Scan for the cell matching the given text and deliver its [X, Y] coordinate at center. 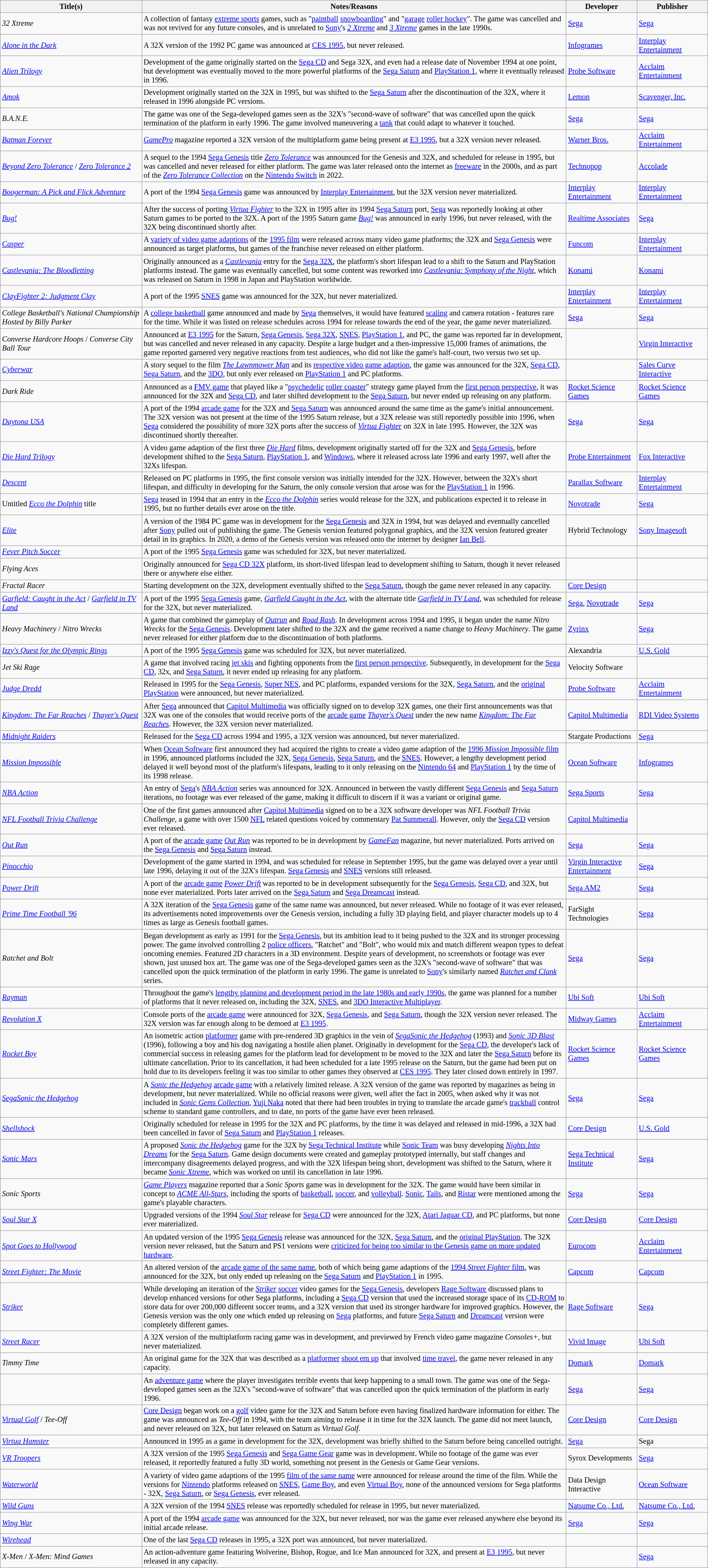
Announced in 1995 as a game in development for the 32X, development was briefly shifted to the Saturn before being cancelled outright. [354, 1441]
SegaSonic the Hedgehog [71, 1098]
Sega Technical Institute [601, 1159]
Timmy Time [71, 1363]
An original game for the 32X that was described as a platformer shoot em up that involved time travel, the game never released in any capacity. [354, 1363]
A 32X version of the 1994 SNES release was reportedly scheduled for release in 1995, but never materialized. [354, 1506]
Converse Hardcore Hoops / Converse City Ball Tour [71, 344]
Zyrinx [601, 629]
Alone in the Dark [71, 45]
Sales Curve Interactive [672, 370]
Boogerman: A Pick and Flick Adventure [71, 192]
A port of the 1994 Sega Genesis game was announced by Interplay Entertainment, but the 32X version never materialized. [354, 192]
Striker [71, 1307]
Mission Impossible [71, 762]
X-Men / X-Men: Mind Games [71, 1557]
Heavy Machinery / Nitro Wrecks [71, 629]
RDI Video Systems [672, 715]
Wild Guns [71, 1506]
32 Xtreme [71, 24]
Funcom [601, 244]
FarSight Technologies [601, 914]
Die Hard Trilogy [71, 457]
Notes/Reasons [354, 6]
Title(s) [71, 6]
Sonic Sports [71, 1194]
Publisher [672, 6]
A port of the 1995 SNES game was announced for the 32X, but never materialized. [354, 296]
Flying Aces [71, 569]
Power Drift [71, 888]
Wing War [71, 1523]
Sega Sports [601, 793]
Jet Ski Rage [71, 668]
Garfield: Caught in the Act / Garfield in TV Land [71, 603]
Sony Imagesoft [672, 530]
Technopop [601, 166]
Virtua Hamster [71, 1441]
Alien Trilogy [71, 71]
NFL Football Trivia Challenge [71, 819]
Data Design Interactive [601, 1484]
Scavenger, Inc. [672, 97]
A 32X version of the 1992 PC game was announced at CES 1995, but never released. [354, 45]
GamePro magazine reported a 32X version of the multiplatform game being present at E3 1995, but a 32X version never released. [354, 140]
Casper [71, 244]
Dark Ride [71, 391]
Rayman [71, 998]
Beyond Zero Tolerance / Zero Tolerance 2 [71, 166]
Batman Forever [71, 140]
Izzy's Quest for the Olympic Rings [71, 650]
Descent [71, 483]
Daytona USA [71, 421]
Alexandria [601, 650]
Ratchet and Bolt [71, 958]
ClayFighter 2: Judgment Clay [71, 296]
Virgin Interactive Entertainment [601, 867]
Fox Interactive [672, 457]
Vivid Image [601, 1342]
Prime Time Football '96 [71, 914]
Castlevania: The Bloodletting [71, 270]
Released for the Sega CD across 1994 and 1995, a 32X version was announced, but never materialized. [354, 737]
Sega, Novotrade [601, 603]
College Basketball's National Championship Hosted by Billy Parker [71, 318]
Stargate Productions [601, 737]
Waterworld [71, 1484]
Realtime Associates [601, 218]
Midway Games [601, 1019]
Probe Entertainment [601, 457]
Accolade [672, 166]
Eurocom [601, 1246]
Judge Dredd [71, 689]
Out Run [71, 845]
Midnight Raiders [71, 737]
B.A.N.E. [71, 119]
NBA Action [71, 793]
Hybrid Technology [601, 530]
Rocket Boy [71, 1054]
Virtual Golf / Tee-Off [71, 1420]
Syrox Developments [601, 1458]
VR Troopers [71, 1458]
Sega AM2 [601, 888]
Starting development on the 32X, development eventually shifted to the Sega Saturn, though the game never released in any capacity. [354, 586]
Street Fighter: The Movie [71, 1272]
Untitled Ecco the Dolphin title [71, 504]
Pinocchio [71, 867]
Virgin Interactive [672, 344]
Amok [71, 97]
Soul Star X [71, 1220]
Novotrade [601, 504]
Revolution X [71, 1019]
A 32X version of the multiplatform racing game was in development, and previewed by French video game magazine Consoles+, but never materialized. [354, 1342]
Sonic Mars [71, 1159]
Shellshock [71, 1128]
Velocity Software [601, 668]
Lemon [601, 97]
Fractal Racer [71, 586]
Spot Goes to Hollywood [71, 1246]
Fever Pitch Soccer [71, 552]
Developer [601, 6]
Cyberwar [71, 370]
Wirehead [71, 1540]
One of the last Sega CD releases in 1995, a 32X port was announced, but never materialized. [354, 1540]
Bug! [71, 218]
Street Racer [71, 1342]
Kingdom: The Far Reaches / Thayer's Quest [71, 715]
Parallax Software [601, 483]
Warner Bros. [601, 140]
Elite [71, 530]
Rage Software [601, 1307]
